Identify which cell holds the provided text, then report its [x, y] central coordinate. 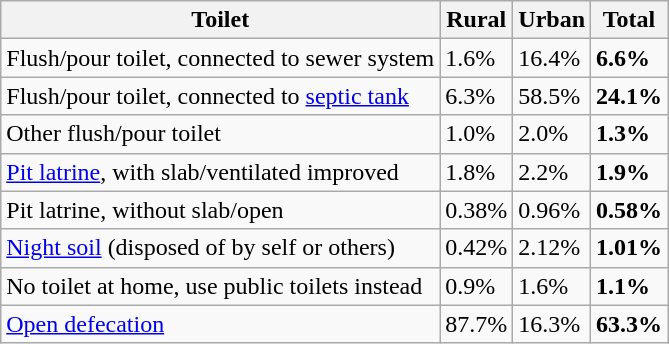
2.0% [552, 134]
Total [630, 20]
16.4% [552, 58]
2.12% [552, 248]
Urban [552, 20]
58.5% [552, 96]
Toilet [220, 20]
0.38% [476, 210]
1.9% [630, 172]
1.8% [476, 172]
Pit latrine, with slab/ventilated improved [220, 172]
Rural [476, 20]
16.3% [552, 324]
Open defecation [220, 324]
2.2% [552, 172]
0.9% [476, 286]
No toilet at home, use public toilets instead [220, 286]
87.7% [476, 324]
Night soil (disposed of by self or others) [220, 248]
Pit latrine, without slab/open [220, 210]
0.58% [630, 210]
6.6% [630, 58]
Other flush/pour toilet [220, 134]
24.1% [630, 96]
Flush/pour toilet, connected to septic tank [220, 96]
1.01% [630, 248]
63.3% [630, 324]
Flush/pour toilet, connected to sewer system [220, 58]
0.96% [552, 210]
0.42% [476, 248]
6.3% [476, 96]
1.3% [630, 134]
1.0% [476, 134]
1.1% [630, 286]
